Extract the (x, y) coordinate from the center of the cell holding the provided text.  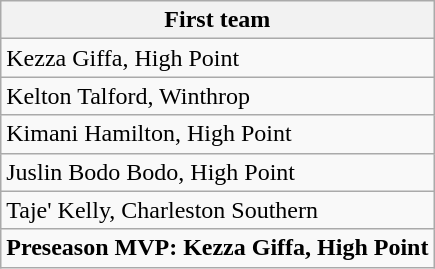
Preseason MVP: Kezza Giffa, High Point (218, 248)
Juslin Bodo Bodo, High Point (218, 172)
Kezza Giffa, High Point (218, 58)
Taje' Kelly, Charleston Southern (218, 210)
Kelton Talford, Winthrop (218, 96)
Kimani Hamilton, High Point (218, 134)
First team (218, 20)
